Scan for the cell matching the given text and deliver its [x, y] coordinate at center. 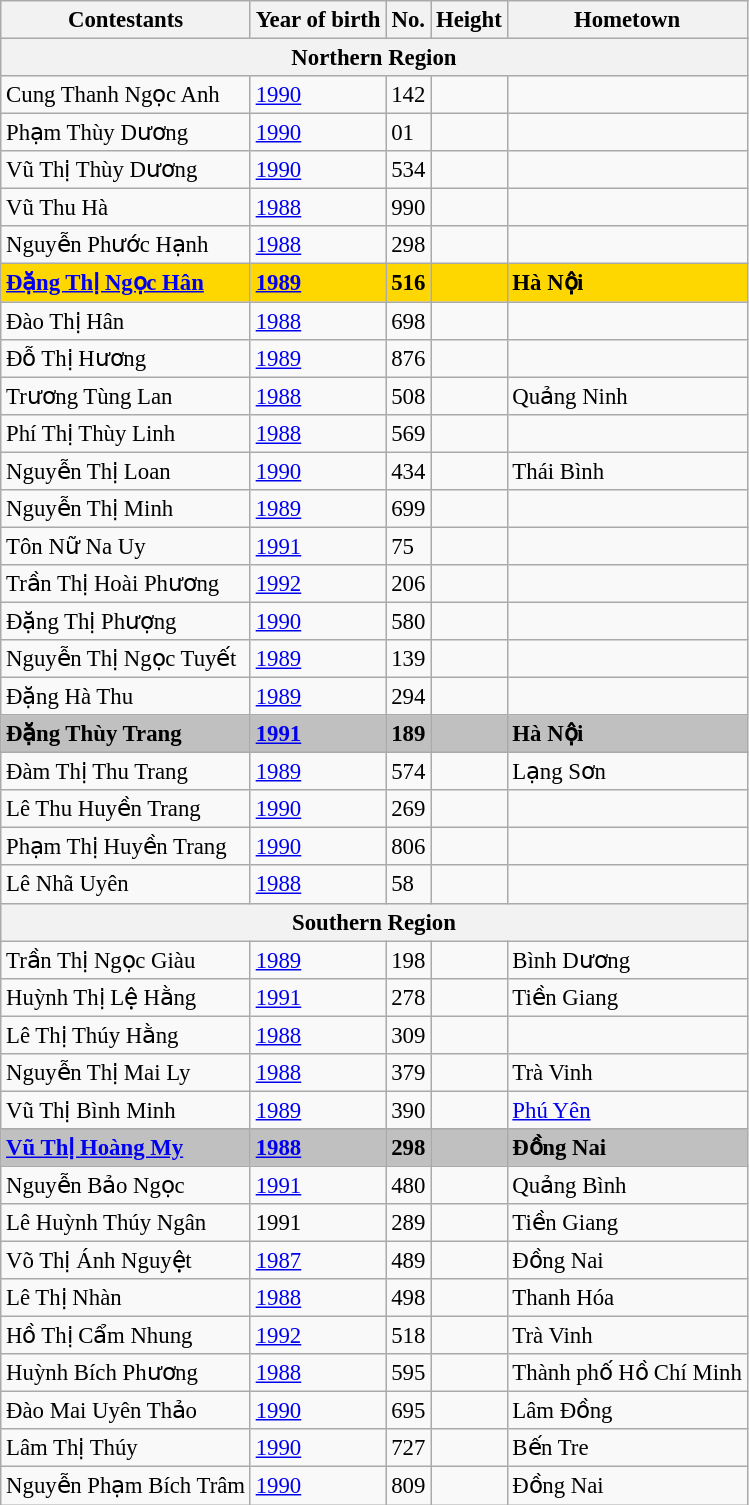
699 [408, 509]
Đặng Thị Ngọc Hân [126, 283]
Đặng Hà Thu [126, 697]
75 [408, 546]
Lê Thị Nhàn [126, 1298]
574 [408, 772]
Trần Thị Hoài Phương [126, 584]
Nguyễn Thị Minh [126, 509]
516 [408, 283]
No. [408, 20]
489 [408, 1261]
Phạm Thùy Dương [126, 133]
189 [408, 734]
Contestants [126, 20]
Tôn Nữ Na Uy [126, 546]
Đặng Thùy Trang [126, 734]
309 [408, 1035]
Phạm Thị Huyền Trang [126, 847]
Lê Thị Thúy Hằng [126, 1035]
58 [408, 885]
294 [408, 697]
Nguyễn Thị Mai Ly [126, 1073]
Võ Thị Ánh Nguyệt [126, 1261]
876 [408, 358]
142 [408, 95]
Southern Region [374, 922]
289 [408, 1223]
Bình Dương [627, 960]
Đào Thị Hân [126, 321]
Trương Tùng Lan [126, 396]
Thái Bình [627, 471]
Vũ Thị Thùy Dương [126, 170]
Phú Yên [627, 1110]
Đặng Thị Phượng [126, 621]
269 [408, 809]
Vũ Thị Hoàng My [126, 1148]
Thanh Hóa [627, 1298]
Quảng Ninh [627, 396]
Nguyễn Thị Loan [126, 471]
198 [408, 960]
Thành phố Hồ Chí Minh [627, 1373]
1987 [318, 1261]
508 [408, 396]
498 [408, 1298]
595 [408, 1373]
806 [408, 847]
Đỗ Thị Hương [126, 358]
139 [408, 659]
Huỳnh Thị Lệ Hằng [126, 997]
695 [408, 1411]
Phí Thị Thùy Linh [126, 433]
Nguyễn Thị Ngọc Tuyết [126, 659]
Height [469, 20]
01 [408, 133]
534 [408, 170]
Huỳnh Bích Phương [126, 1373]
Lâm Đồng [627, 1411]
Cung Thanh Ngọc Anh [126, 95]
698 [408, 321]
Bến Tre [627, 1449]
434 [408, 471]
569 [408, 433]
206 [408, 584]
809 [408, 1486]
Trần Thị Ngọc Giàu [126, 960]
Vũ Thu Hà [126, 208]
990 [408, 208]
727 [408, 1449]
Lê Thu Huyền Trang [126, 809]
Year of birth [318, 20]
580 [408, 621]
Nguyễn Phước Hạnh [126, 245]
390 [408, 1110]
Hometown [627, 20]
Nguyễn Bảo Ngọc [126, 1185]
Nguyễn Phạm Bích Trâm [126, 1486]
518 [408, 1336]
Quảng Bình [627, 1185]
Vũ Thị Bình Minh [126, 1110]
Northern Region [374, 58]
379 [408, 1073]
Đào Mai Uyên Thảo [126, 1411]
278 [408, 997]
Lâm Thị Thúy [126, 1449]
Lê Nhã Uyên [126, 885]
Hồ Thị Cẩm Nhung [126, 1336]
Lê Huỳnh Thúy Ngân [126, 1223]
Đàm Thị Thu Trang [126, 772]
480 [408, 1185]
Lạng Sơn [627, 772]
